Find where the given text appears and provide that cell's center as [x, y] coordinate. 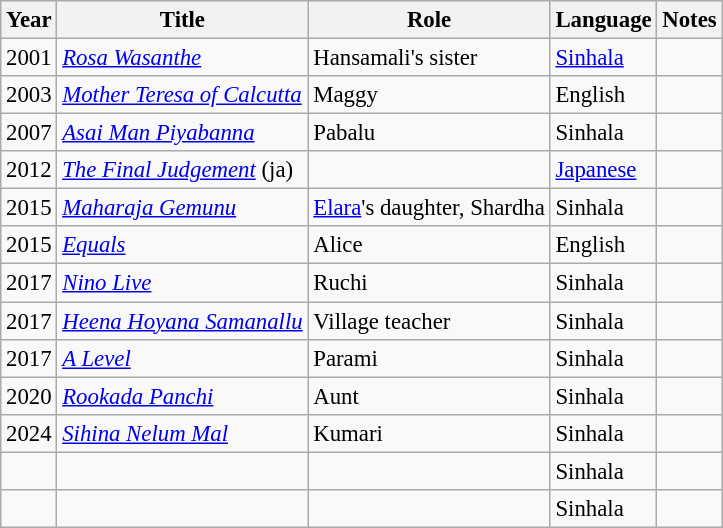
2003 [29, 95]
Maggy [429, 95]
2012 [29, 170]
Role [429, 20]
2020 [29, 396]
Equals [182, 245]
Asai Man Piyabanna [182, 133]
Japanese [604, 170]
Rookada Panchi [182, 396]
Aunt [429, 396]
2024 [29, 433]
Maharaja Gemunu [182, 208]
2001 [29, 58]
Notes [690, 20]
Alice [429, 245]
Mother Teresa of Calcutta [182, 95]
Parami [429, 358]
The Final Judgement (ja) [182, 170]
Rosa Wasanthe [182, 58]
Kumari [429, 433]
Ruchi [429, 283]
A Level [182, 358]
Hansamali's sister [429, 58]
Elara's daughter, Shardha [429, 208]
Year [29, 20]
Title [182, 20]
2007 [29, 133]
Village teacher [429, 321]
Language [604, 20]
Pabalu [429, 133]
Sihina Nelum Mal [182, 433]
Heena Hoyana Samanallu [182, 321]
Nino Live [182, 283]
